Provide the (X, Y) coordinate of the cell's center where the given text is located.  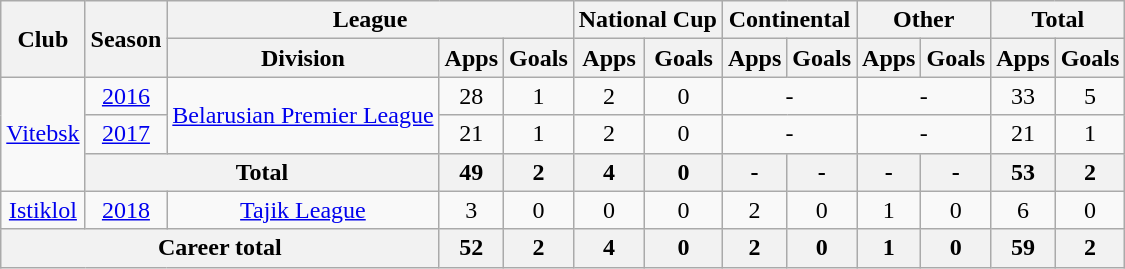
Tajik League (303, 210)
5 (1090, 96)
League (370, 20)
Belarusian Premier League (303, 115)
53 (1023, 172)
Istiklol (43, 210)
2018 (126, 210)
28 (471, 96)
2016 (126, 96)
Club (43, 39)
Other (924, 20)
Division (303, 58)
49 (471, 172)
Continental (789, 20)
33 (1023, 96)
Season (126, 39)
Career total (220, 248)
6 (1023, 210)
Vitebsk (43, 134)
2017 (126, 134)
52 (471, 248)
National Cup (648, 20)
3 (471, 210)
59 (1023, 248)
